Identify which cell holds the provided text, then report its [X, Y] central coordinate. 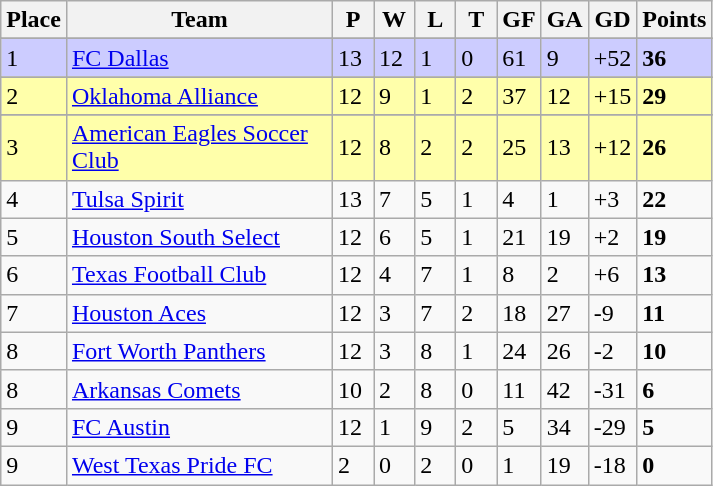
24 [519, 351]
American Eagles Soccer Club [199, 148]
P [354, 20]
-2 [612, 351]
Points [674, 20]
Houston South Select [199, 237]
+6 [612, 275]
L [436, 20]
FC Austin [199, 427]
-29 [612, 427]
29 [674, 96]
GD [612, 20]
+12 [612, 148]
22 [674, 199]
Place [34, 20]
Arkansas Comets [199, 389]
-31 [612, 389]
FC Dallas [199, 58]
Fort Worth Panthers [199, 351]
+3 [612, 199]
T [476, 20]
27 [564, 313]
61 [519, 58]
Oklahoma Alliance [199, 96]
+2 [612, 237]
-18 [612, 465]
GA [564, 20]
+52 [612, 58]
42 [564, 389]
Houston Aces [199, 313]
Tulsa Spirit [199, 199]
Team [199, 20]
34 [564, 427]
25 [519, 148]
37 [519, 96]
W [394, 20]
West Texas Pride FC [199, 465]
+15 [612, 96]
18 [519, 313]
Texas Football Club [199, 275]
36 [674, 58]
21 [519, 237]
GF [519, 20]
-9 [612, 313]
